From the cell containing the given text, extract its center point as [x, y] coordinate. 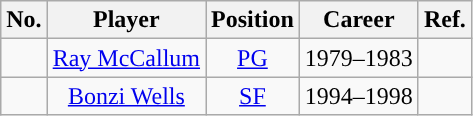
Ref. [444, 20]
PG [253, 58]
No. [24, 20]
1994–1998 [358, 96]
Ray McCallum [126, 58]
Career [358, 20]
1979–1983 [358, 58]
Player [126, 20]
Bonzi Wells [126, 96]
Position [253, 20]
SF [253, 96]
